From the cell containing the given text, extract its center point as [X, Y] coordinate. 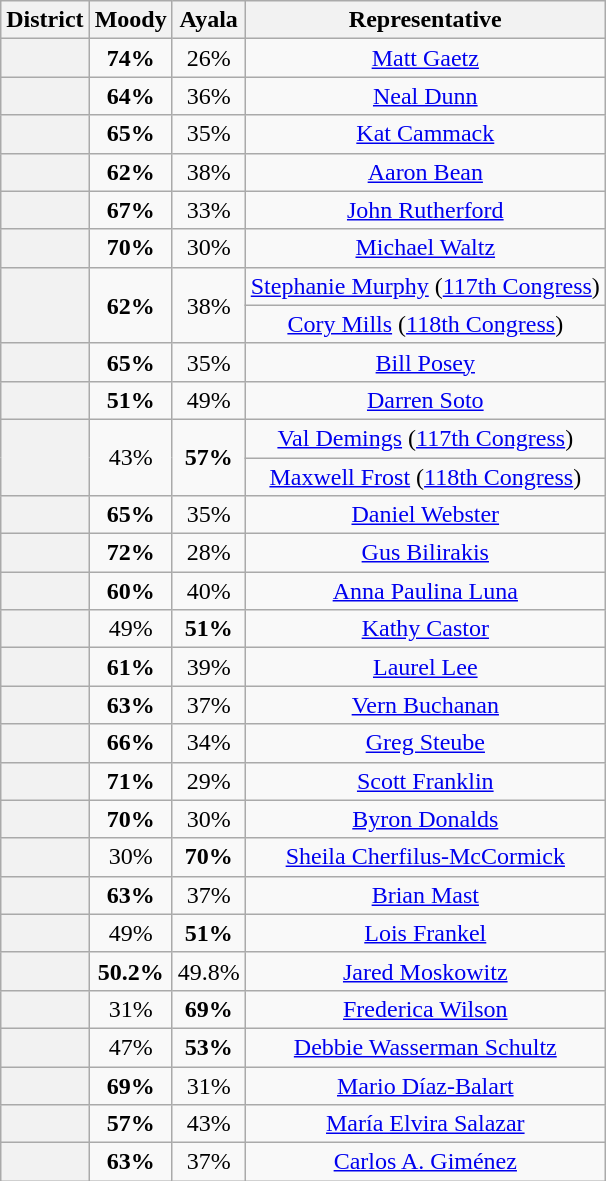
33% [208, 210]
Neal Dunn [425, 96]
29% [208, 781]
49.8% [208, 971]
María Elvira Salazar [425, 1124]
Matt Gaetz [425, 58]
40% [208, 591]
Maxwell Frost (118th Congress) [425, 477]
71% [130, 781]
26% [208, 58]
Jared Moskowitz [425, 971]
Aaron Bean [425, 172]
Gus Bilirakis [425, 553]
61% [130, 667]
Carlos A. Giménez [425, 1162]
50.2% [130, 971]
Vern Buchanan [425, 705]
Anna Paulina Luna [425, 591]
53% [208, 1047]
Michael Waltz [425, 248]
Lois Frankel [425, 933]
John Rutherford [425, 210]
Cory Mills (118th Congress) [425, 324]
Kathy Castor [425, 629]
Ayala [208, 20]
Greg Steube [425, 743]
Laurel Lee [425, 667]
Brian Mast [425, 895]
Scott Franklin [425, 781]
74% [130, 58]
Stephanie Murphy (117th Congress) [425, 286]
64% [130, 96]
Mario Díaz-Balart [425, 1085]
36% [208, 96]
67% [130, 210]
Bill Posey [425, 362]
Moody [130, 20]
Sheila Cherfilus-McCormick [425, 857]
47% [130, 1047]
66% [130, 743]
Kat Cammack [425, 134]
Representative [425, 20]
28% [208, 553]
District [45, 20]
60% [130, 591]
Byron Donalds [425, 819]
Debbie Wasserman Schultz [425, 1047]
39% [208, 667]
34% [208, 743]
72% [130, 553]
Frederica Wilson [425, 1009]
Daniel Webster [425, 515]
Val Demings (117th Congress) [425, 438]
Darren Soto [425, 400]
